Locate the cell with the specified text and output its [x, y] center coordinate. 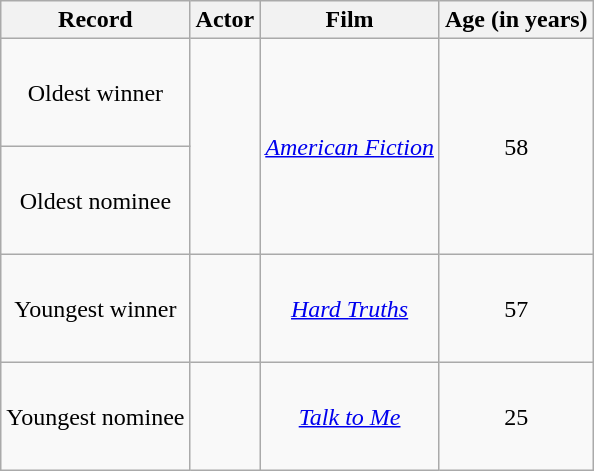
Age (in years) [516, 20]
Youngest winner [96, 309]
58 [516, 147]
25 [516, 417]
57 [516, 309]
Actor [225, 20]
Oldest nominee [96, 201]
Record [96, 20]
Film [350, 20]
Oldest winner [96, 93]
Hard Truths [350, 309]
Talk to Me [350, 417]
American Fiction [350, 147]
Youngest nominee [96, 417]
